Locate the cell with the specified text and output its [x, y] center coordinate. 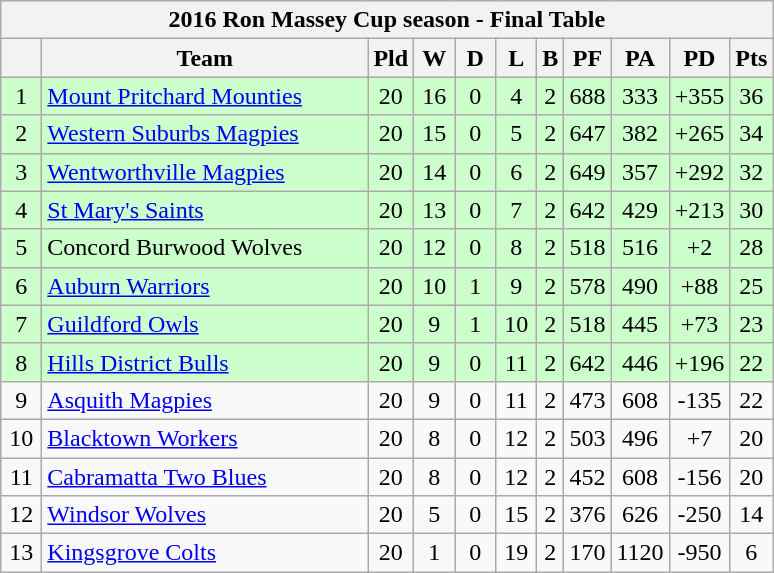
473 [588, 400]
36 [752, 96]
Team [205, 58]
+292 [700, 172]
688 [588, 96]
Windsor Wolves [205, 515]
16 [434, 96]
+7 [700, 438]
445 [640, 324]
-135 [700, 400]
Auburn Warriors [205, 286]
B [550, 58]
3 [22, 172]
-950 [700, 553]
578 [588, 286]
+196 [700, 362]
Cabramatta Two Blues [205, 477]
333 [640, 96]
376 [588, 515]
516 [640, 248]
170 [588, 553]
1120 [640, 553]
382 [640, 134]
-250 [700, 515]
25 [752, 286]
PA [640, 58]
32 [752, 172]
23 [752, 324]
Pts [752, 58]
Western Suburbs Magpies [205, 134]
Hills District Bulls [205, 362]
Asquith Magpies [205, 400]
+355 [700, 96]
649 [588, 172]
Guildford Owls [205, 324]
+265 [700, 134]
Wentworthville Magpies [205, 172]
W [434, 58]
30 [752, 210]
Kingsgrove Colts [205, 553]
626 [640, 515]
34 [752, 134]
28 [752, 248]
490 [640, 286]
PF [588, 58]
357 [640, 172]
L [516, 58]
St Mary's Saints [205, 210]
+73 [700, 324]
+2 [700, 248]
+88 [700, 286]
Blacktown Workers [205, 438]
2016 Ron Massey Cup season - Final Table [387, 20]
503 [588, 438]
496 [640, 438]
19 [516, 553]
647 [588, 134]
D [476, 58]
-156 [700, 477]
PD [700, 58]
Concord Burwood Wolves [205, 248]
429 [640, 210]
452 [588, 477]
+213 [700, 210]
Pld [391, 58]
446 [640, 362]
Mount Pritchard Mounties [205, 96]
